Pinpoint the cell where the given text exists, returning its [X, Y] midpoint coordinate. 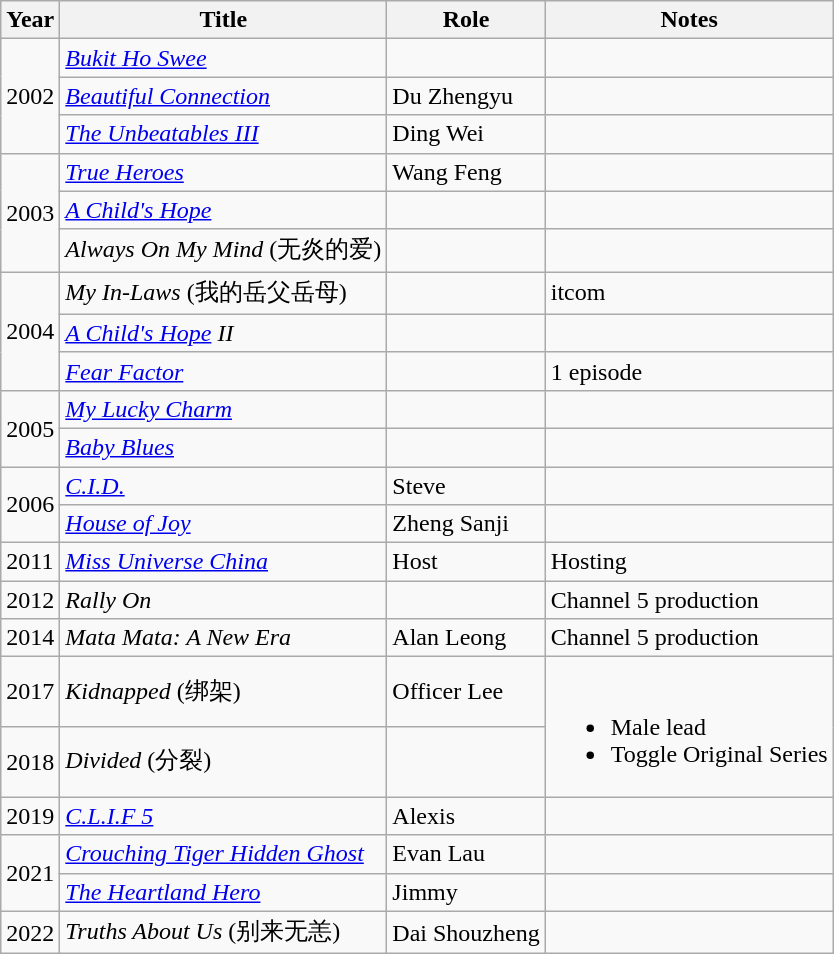
Hosting [689, 562]
Du Zhengyu [466, 96]
2019 [30, 816]
Title [224, 20]
Officer Lee [466, 692]
A Child's Hope II [224, 333]
Zheng Sanji [466, 524]
Steve [466, 485]
C.L.I.F 5 [224, 816]
Divided (分裂) [224, 762]
Wang Feng [466, 172]
2006 [30, 504]
2005 [30, 428]
Fear Factor [224, 371]
My In-Laws (我的岳父岳母) [224, 294]
Beautiful Connection [224, 96]
2014 [30, 638]
2003 [30, 212]
2004 [30, 332]
Miss Universe China [224, 562]
Rally On [224, 600]
Kidnapped (绑架) [224, 692]
Baby Blues [224, 447]
Notes [689, 20]
itcom [689, 294]
2002 [30, 96]
Mata Mata: A New Era [224, 638]
The Heartland Hero [224, 892]
Jimmy [466, 892]
1 episode [689, 371]
Alexis [466, 816]
C.I.D. [224, 485]
Evan Lau [466, 854]
Dai Shouzheng [466, 932]
2018 [30, 762]
My Lucky Charm [224, 409]
2012 [30, 600]
The Unbeatables III [224, 134]
Alan Leong [466, 638]
Bukit Ho Swee [224, 58]
Truths About Us (别来无恙) [224, 932]
Ding Wei [466, 134]
A Child's Hope [224, 210]
Year [30, 20]
Always On My Mind (无炎的爱) [224, 250]
2011 [30, 562]
Role [466, 20]
Crouching Tiger Hidden Ghost [224, 854]
Male leadToggle Original Series [689, 727]
2022 [30, 932]
True Heroes [224, 172]
2017 [30, 692]
House of Joy [224, 524]
Host [466, 562]
2021 [30, 873]
